Locate the cell with the specified text and output its (x, y) center coordinate. 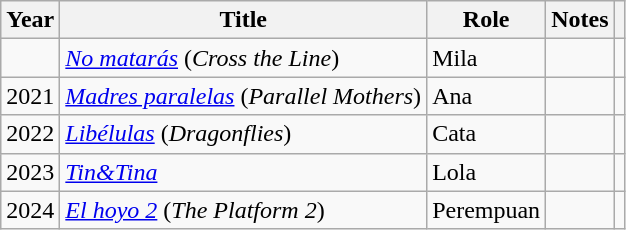
Libélulas (Dragonflies) (244, 134)
Lola (486, 172)
El hoyo 2 (The Platform 2) (244, 210)
2024 (30, 210)
Tin&Tina (244, 172)
Madres paralelas (Parallel Mothers) (244, 96)
Perempuan (486, 210)
2023 (30, 172)
Title (244, 20)
2021 (30, 96)
Role (486, 20)
Cata (486, 134)
Year (30, 20)
Ana (486, 96)
2022 (30, 134)
Notes (580, 20)
No matarás (Cross the Line) (244, 58)
Mila (486, 58)
